Search for the cell housing the specified text and yield its [X, Y] center coordinate. 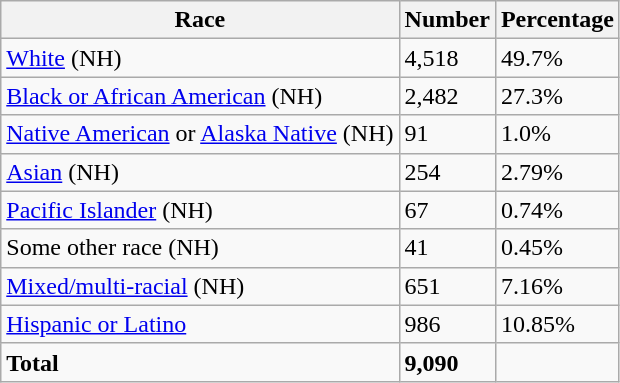
254 [447, 172]
10.85% [557, 324]
Native American or Alaska Native (NH) [200, 134]
67 [447, 210]
Hispanic or Latino [200, 324]
Percentage [557, 20]
27.3% [557, 96]
Race [200, 20]
Total [200, 362]
91 [447, 134]
Asian (NH) [200, 172]
41 [447, 248]
Some other race (NH) [200, 248]
Mixed/multi-racial (NH) [200, 286]
651 [447, 286]
4,518 [447, 58]
0.45% [557, 248]
White (NH) [200, 58]
1.0% [557, 134]
Black or African American (NH) [200, 96]
Pacific Islander (NH) [200, 210]
49.7% [557, 58]
Number [447, 20]
986 [447, 324]
9,090 [447, 362]
2,482 [447, 96]
0.74% [557, 210]
2.79% [557, 172]
7.16% [557, 286]
